Return the [x, y] coordinate for the center point of the cell that contains the specified text.  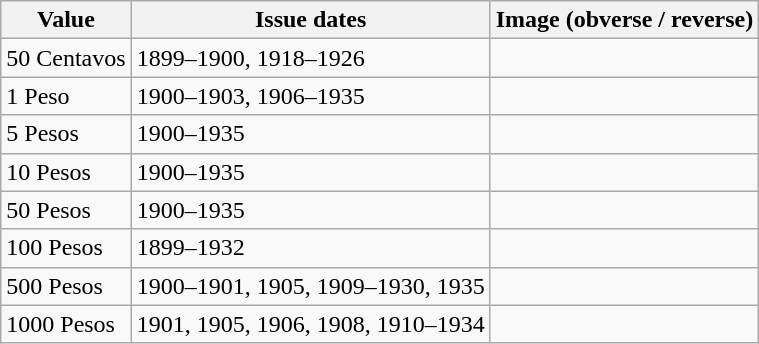
1901, 1905, 1906, 1908, 1910–1934 [310, 324]
50 Centavos [66, 58]
5 Pesos [66, 134]
1899–1900, 1918–1926 [310, 58]
Issue dates [310, 20]
1899–1932 [310, 248]
1900–1903, 1906–1935 [310, 96]
Value [66, 20]
1000 Pesos [66, 324]
10 Pesos [66, 172]
50 Pesos [66, 210]
500 Pesos [66, 286]
1900–1901, 1905, 1909–1930, 1935 [310, 286]
100 Pesos [66, 248]
Image (obverse / reverse) [624, 20]
1 Peso [66, 96]
